Capture the cell that displays the provided text and extract its [X, Y] central coordinate. 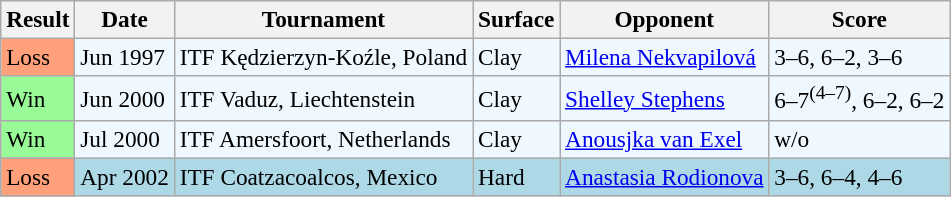
Milena Nekvapilová [664, 57]
w/o [860, 139]
Jun 1997 [124, 57]
ITF Amersfoort, Netherlands [323, 139]
Result [38, 19]
Date [124, 19]
Score [860, 19]
Shelley Stephens [664, 98]
3–6, 6–4, 4–6 [860, 177]
Jun 2000 [124, 98]
ITF Kędzierzyn-Koźle, Poland [323, 57]
3–6, 6–2, 3–6 [860, 57]
Anousjka van Exel [664, 139]
Surface [516, 19]
ITF Coatzacoalcos, Mexico [323, 177]
6–7(4–7), 6–2, 6–2 [860, 98]
Hard [516, 177]
Jul 2000 [124, 139]
Opponent [664, 19]
ITF Vaduz, Liechtenstein [323, 98]
Apr 2002 [124, 177]
Tournament [323, 19]
Anastasia Rodionova [664, 177]
